Capture the cell that displays the provided text and extract its (X, Y) central coordinate. 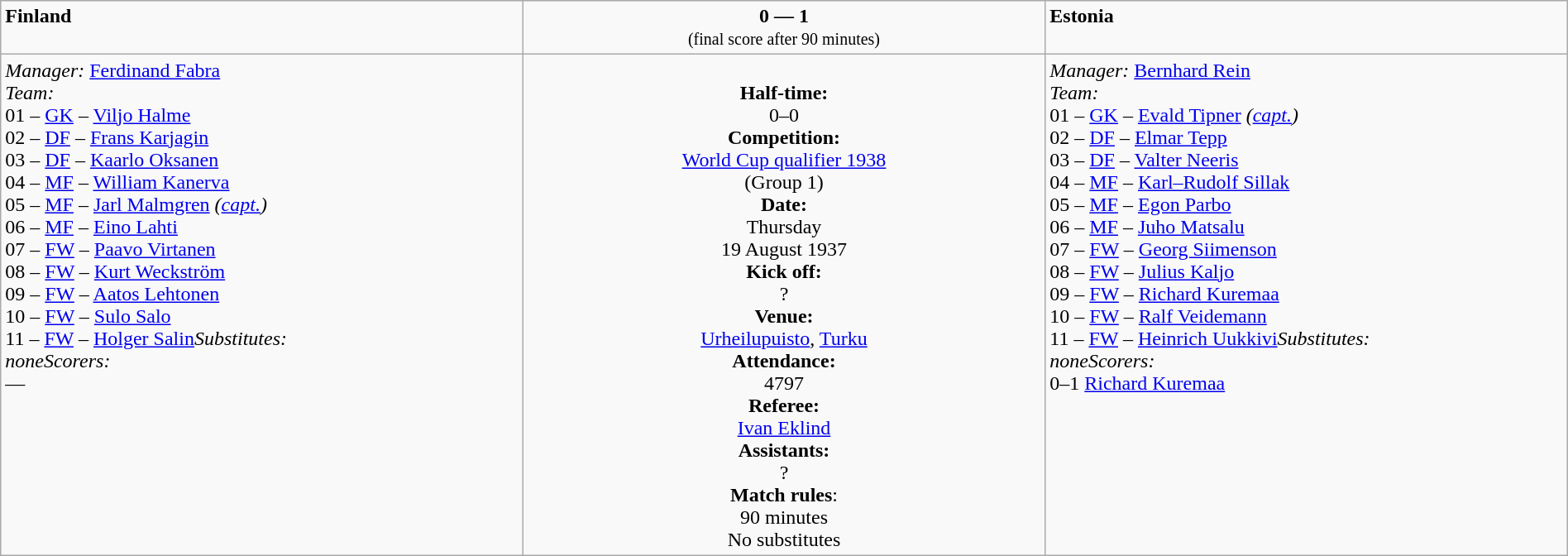
0 — 1(final score after 90 minutes) (784, 28)
Estonia (1307, 28)
Finland (262, 28)
